Output the [x, y] coordinate of the center of the cell containing the given text.  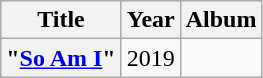
Year [150, 20]
"So Am I" [61, 58]
Album [221, 20]
2019 [150, 58]
Title [61, 20]
